Search for the cell housing the specified text and yield its (x, y) center coordinate. 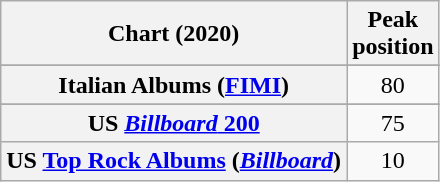
75 (393, 123)
Chart (2020) (174, 34)
US Top Rock Albums (Billboard) (174, 161)
10 (393, 161)
Italian Albums (FIMI) (174, 85)
Peakposition (393, 34)
80 (393, 85)
US Billboard 200 (174, 123)
